Locate the cell with the specified text and output its (X, Y) center coordinate. 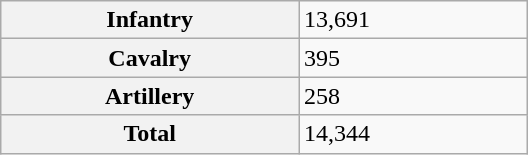
Infantry (150, 20)
Cavalry (150, 58)
258 (414, 96)
395 (414, 58)
Artillery (150, 96)
13,691 (414, 20)
14,344 (414, 134)
Total (150, 134)
